Return the [x, y] coordinate for the center point of the cell that contains the specified text.  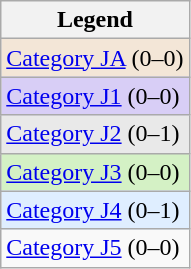
Category JA (0–0) [95, 58]
Category J3 (0–0) [95, 172]
Category J1 (0–0) [95, 96]
Category J2 (0–1) [95, 134]
Legend [95, 20]
Category J5 (0–0) [95, 248]
Category J4 (0–1) [95, 210]
